Extract the (X, Y) coordinate from the center of the cell holding the provided text.  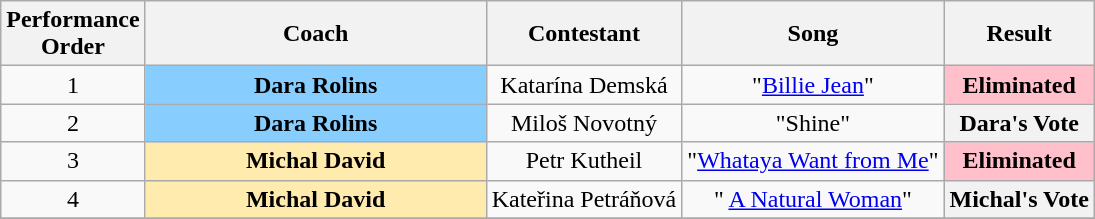
Contestant (584, 34)
"Billie Jean" (813, 85)
2 (73, 123)
Performance Order (73, 34)
Song (813, 34)
Michal's Vote (1019, 199)
Petr Kutheil (584, 161)
1 (73, 85)
"Shine" (813, 123)
Kateřina Petráňová (584, 199)
Coach (316, 34)
Miloš Novotný (584, 123)
Result (1019, 34)
3 (73, 161)
Dara's Vote (1019, 123)
"Whataya Want from Me" (813, 161)
Katarína Demská (584, 85)
" A Natural Woman" (813, 199)
4 (73, 199)
